Detect which cell encompasses the target text, then output its (X, Y) center coordinate. 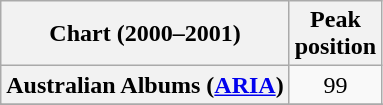
99 (335, 85)
Australian Albums (ARIA) (145, 85)
Chart (2000–2001) (145, 34)
Peakposition (335, 34)
